For the text-containing cell, return its midpoint in (X, Y) coordinate format. 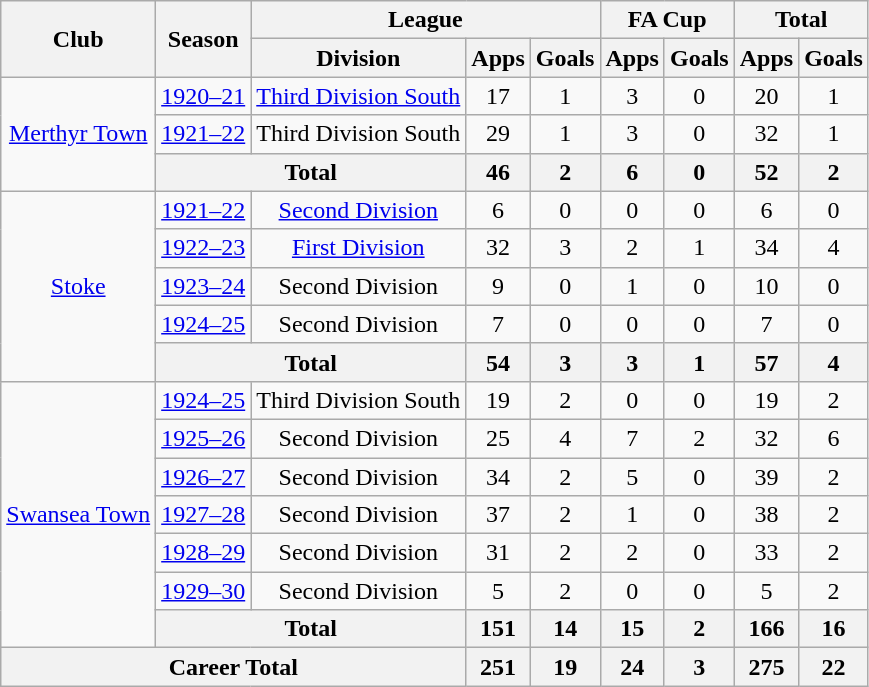
17 (498, 96)
Swansea Town (78, 514)
24 (632, 667)
29 (498, 134)
151 (498, 629)
Merthyr Town (78, 134)
54 (498, 362)
1920–21 (204, 96)
37 (498, 515)
Club (78, 39)
Season (204, 39)
League (426, 20)
10 (766, 286)
1926–27 (204, 477)
38 (766, 515)
1928–29 (204, 553)
20 (766, 96)
25 (498, 438)
166 (766, 629)
15 (632, 629)
22 (834, 667)
275 (766, 667)
46 (498, 172)
33 (766, 553)
FA Cup (667, 20)
57 (766, 362)
1929–30 (204, 591)
1923–24 (204, 286)
52 (766, 172)
Stoke (78, 286)
39 (766, 477)
Division (358, 58)
1922–23 (204, 248)
16 (834, 629)
251 (498, 667)
Career Total (234, 667)
1927–28 (204, 515)
1925–26 (204, 438)
9 (498, 286)
First Division (358, 248)
14 (565, 629)
31 (498, 553)
